Search for the cell housing the specified text and yield its (x, y) center coordinate. 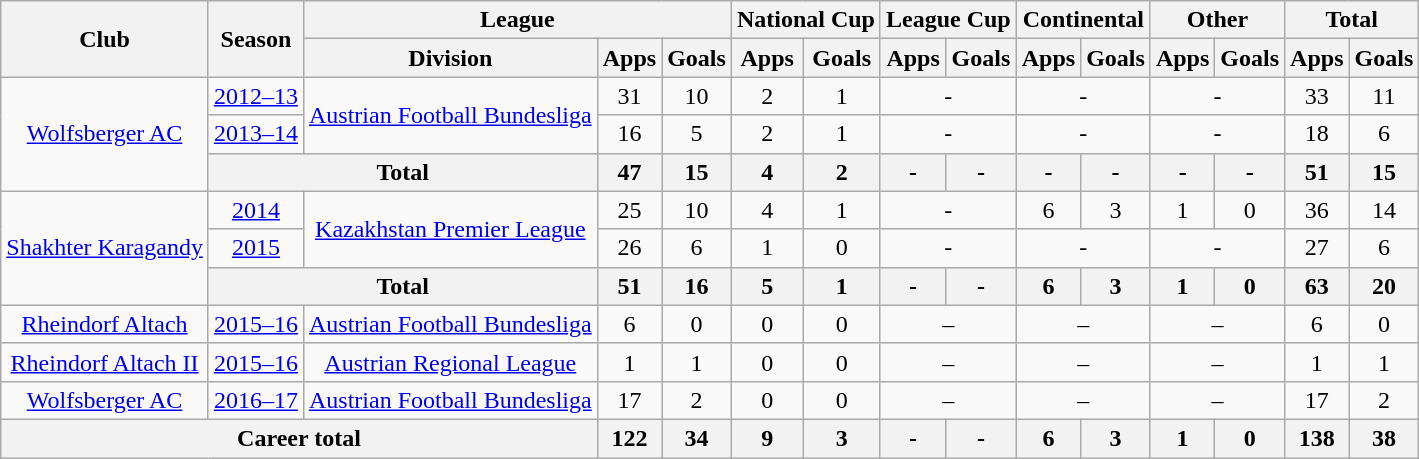
27 (1317, 248)
Rheindorf Altach II (105, 362)
26 (629, 248)
League (517, 20)
63 (1317, 286)
33 (1317, 96)
Division (450, 58)
138 (1317, 438)
47 (629, 172)
9 (767, 438)
Shakhter Karagandy (105, 248)
2014 (256, 210)
2016–17 (256, 400)
2015 (256, 248)
2013–14 (256, 134)
2012–13 (256, 96)
34 (697, 438)
League Cup (948, 20)
25 (629, 210)
Season (256, 39)
Other (1217, 20)
20 (1384, 286)
Rheindorf Altach (105, 324)
Austrian Regional League (450, 362)
Continental (1083, 20)
122 (629, 438)
14 (1384, 210)
National Cup (806, 20)
Club (105, 39)
11 (1384, 96)
18 (1317, 134)
36 (1317, 210)
Career total (299, 438)
Kazakhstan Premier League (450, 229)
38 (1384, 438)
31 (629, 96)
